Detect which cell encompasses the target text, then output its [x, y] center coordinate. 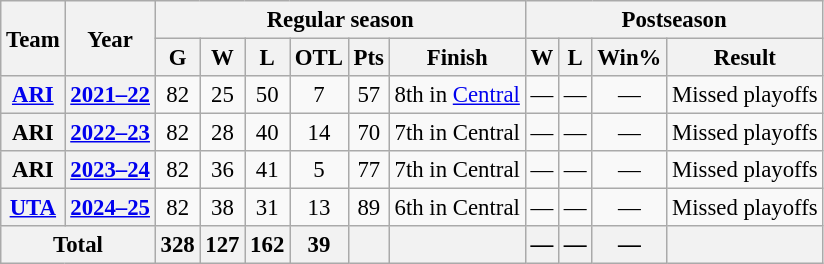
50 [268, 95]
6th in Central [457, 208]
Finish [457, 58]
Team [33, 38]
Postseason [674, 20]
Result [745, 58]
2024–25 [110, 208]
28 [222, 133]
89 [368, 208]
70 [368, 133]
Regular season [340, 20]
Win% [630, 58]
14 [320, 133]
UTA [33, 208]
5 [320, 170]
Total [78, 245]
2021–22 [110, 95]
127 [222, 245]
77 [368, 170]
41 [268, 170]
7 [320, 95]
G [178, 58]
13 [320, 208]
2022–23 [110, 133]
328 [178, 245]
39 [320, 245]
36 [222, 170]
162 [268, 245]
8th in Central [457, 95]
57 [368, 95]
2023–24 [110, 170]
31 [268, 208]
Year [110, 38]
Pts [368, 58]
40 [268, 133]
25 [222, 95]
38 [222, 208]
OTL [320, 58]
